Provide the (X, Y) coordinate of the cell's center where the given text is located.  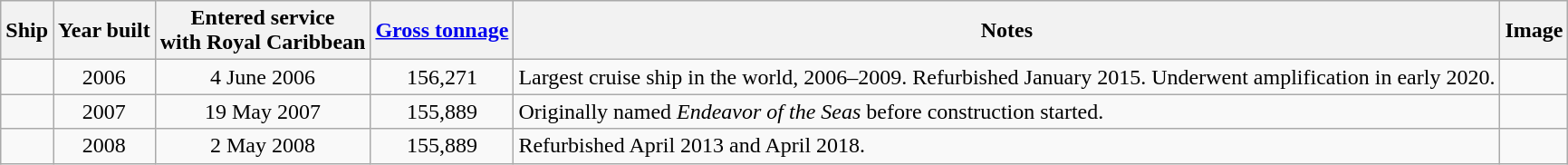
Gross tonnage (442, 31)
Image (1534, 31)
2 May 2008 (263, 146)
Notes (1007, 31)
Originally named Endeavor of the Seas before construction started. (1007, 112)
4 June 2006 (263, 77)
Refurbished April 2013 and April 2018. (1007, 146)
Entered servicewith Royal Caribbean (263, 31)
19 May 2007 (263, 112)
Largest cruise ship in the world, 2006–2009. Refurbished January 2015. Underwent amplification in early 2020. (1007, 77)
2008 (105, 146)
156,271 (442, 77)
2007 (105, 112)
Ship (27, 31)
Year built (105, 31)
2006 (105, 77)
